Return the [X, Y] coordinate for the center point of the cell that contains the specified text.  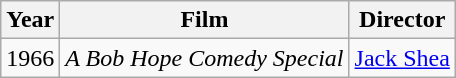
Year [30, 20]
1966 [30, 58]
Jack Shea [402, 58]
Film [204, 20]
Director [402, 20]
A Bob Hope Comedy Special [204, 58]
